Extract the [X, Y] coordinate from the center of the cell holding the provided text.  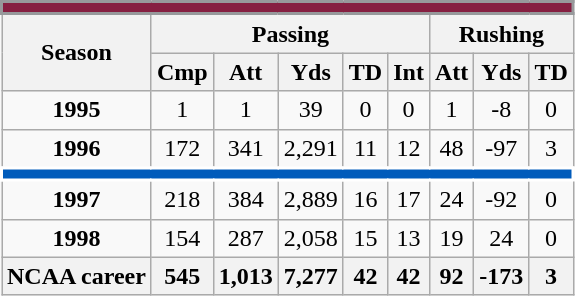
2,889 [310, 200]
154 [182, 238]
2,291 [310, 148]
218 [182, 200]
13 [409, 238]
341 [246, 148]
1,013 [246, 276]
92 [451, 276]
Season [77, 52]
Rushing [501, 34]
545 [182, 276]
19 [451, 238]
384 [246, 200]
7,277 [310, 276]
NCAA career [77, 276]
Int [409, 72]
17 [409, 200]
1995 [77, 110]
12 [409, 148]
48 [451, 148]
Passing [290, 34]
172 [182, 148]
Cmp [182, 72]
1998 [77, 238]
-8 [502, 110]
287 [246, 238]
2,058 [310, 238]
39 [310, 110]
-92 [502, 200]
11 [365, 148]
1997 [77, 200]
1996 [77, 148]
16 [365, 200]
-97 [502, 148]
15 [365, 238]
-173 [502, 276]
